Pinpoint the cell where the given text exists, returning its [x, y] midpoint coordinate. 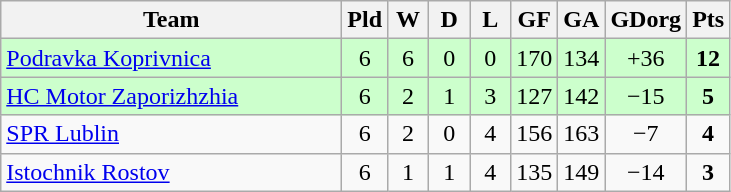
L [490, 20]
127 [534, 96]
Team [172, 20]
−14 [646, 172]
−15 [646, 96]
+36 [646, 58]
134 [582, 58]
135 [534, 172]
SPR Lublin [172, 134]
156 [534, 134]
Pts [708, 20]
GDorg [646, 20]
Istochnik Rostov [172, 172]
W [408, 20]
12 [708, 58]
Pld [365, 20]
−7 [646, 134]
163 [582, 134]
GF [534, 20]
149 [582, 172]
GA [582, 20]
170 [534, 58]
D [450, 20]
HC Motor Zaporizhzhia [172, 96]
Podravka Koprivnica [172, 58]
5 [708, 96]
142 [582, 96]
